Find where the given text appears and provide that cell's center as [X, Y] coordinate. 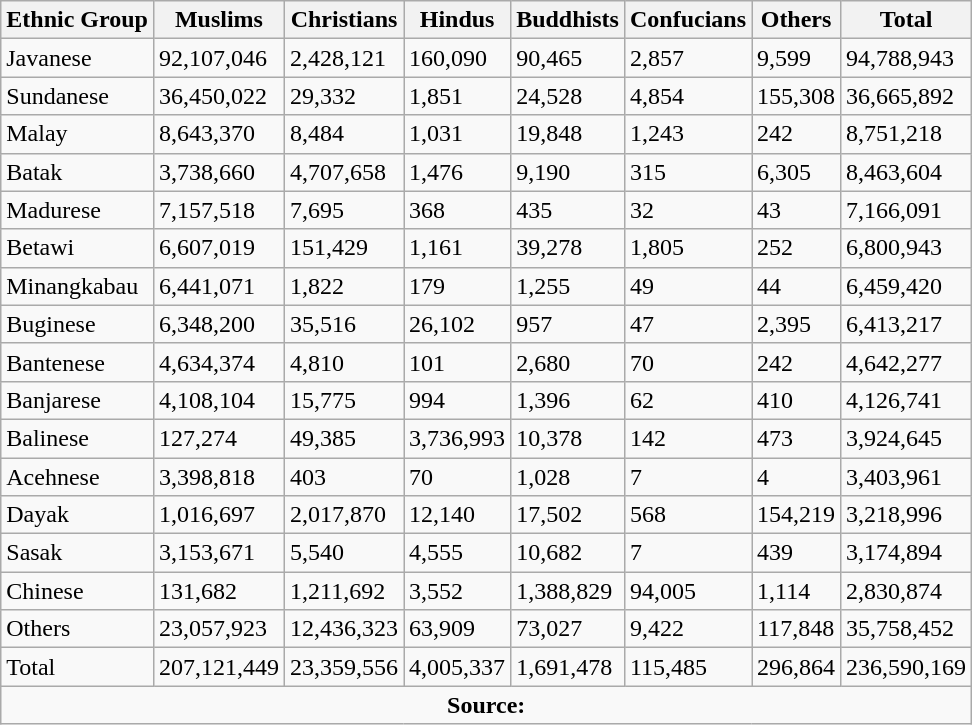
4,642,277 [906, 362]
92,107,046 [218, 58]
1,476 [458, 172]
73,027 [568, 629]
3,736,993 [458, 438]
1,388,829 [568, 591]
9,422 [688, 629]
32 [688, 210]
Betawi [78, 248]
7,695 [344, 210]
36,450,022 [218, 96]
160,090 [458, 58]
94,005 [688, 591]
2,857 [688, 58]
4,810 [344, 362]
8,643,370 [218, 134]
63,909 [458, 629]
49 [688, 286]
26,102 [458, 324]
23,057,923 [218, 629]
3,403,961 [906, 477]
4,126,741 [906, 400]
1,396 [568, 400]
117,848 [796, 629]
12,140 [458, 515]
24,528 [568, 96]
35,758,452 [906, 629]
4,555 [458, 553]
43 [796, 210]
Sundanese [78, 96]
Minangkabau [78, 286]
Banjarese [78, 400]
4,854 [688, 96]
6,348,200 [218, 324]
Batak [78, 172]
236,590,169 [906, 667]
Ethnic Group [78, 20]
17,502 [568, 515]
9,599 [796, 58]
9,190 [568, 172]
3,218,996 [906, 515]
Bantenese [78, 362]
1,243 [688, 134]
Chinese [78, 591]
957 [568, 324]
94,788,943 [906, 58]
1,822 [344, 286]
435 [568, 210]
36,665,892 [906, 96]
6,413,217 [906, 324]
35,516 [344, 324]
4 [796, 477]
3,924,645 [906, 438]
410 [796, 400]
994 [458, 400]
12,436,323 [344, 629]
8,751,218 [906, 134]
5,540 [344, 553]
Balinese [78, 438]
Malay [78, 134]
29,332 [344, 96]
1,016,697 [218, 515]
10,682 [568, 553]
1,114 [796, 591]
3,552 [458, 591]
Buginese [78, 324]
6,607,019 [218, 248]
4,108,104 [218, 400]
252 [796, 248]
Christians [344, 20]
101 [458, 362]
7,157,518 [218, 210]
Javanese [78, 58]
127,274 [218, 438]
Hindus [458, 20]
315 [688, 172]
2,428,121 [344, 58]
2,830,874 [906, 591]
Acehnese [78, 477]
6,441,071 [218, 286]
473 [796, 438]
151,429 [344, 248]
Sasak [78, 553]
47 [688, 324]
3,153,671 [218, 553]
2,680 [568, 362]
19,848 [568, 134]
368 [458, 210]
1,031 [458, 134]
296,864 [796, 667]
10,378 [568, 438]
Madurese [78, 210]
8,484 [344, 134]
Confucians [688, 20]
39,278 [568, 248]
Source: [486, 705]
155,308 [796, 96]
1,255 [568, 286]
Dayak [78, 515]
1,691,478 [568, 667]
403 [344, 477]
90,465 [568, 58]
44 [796, 286]
1,211,692 [344, 591]
568 [688, 515]
Buddhists [568, 20]
2,017,870 [344, 515]
7,166,091 [906, 210]
3,738,660 [218, 172]
1,805 [688, 248]
2,395 [796, 324]
4,634,374 [218, 362]
3,174,894 [906, 553]
4,707,658 [344, 172]
131,682 [218, 591]
62 [688, 400]
142 [688, 438]
4,005,337 [458, 667]
154,219 [796, 515]
8,463,604 [906, 172]
49,385 [344, 438]
Muslims [218, 20]
439 [796, 553]
6,800,943 [906, 248]
15,775 [344, 400]
6,305 [796, 172]
6,459,420 [906, 286]
1,028 [568, 477]
1,161 [458, 248]
1,851 [458, 96]
115,485 [688, 667]
179 [458, 286]
207,121,449 [218, 667]
3,398,818 [218, 477]
23,359,556 [344, 667]
